Pinpoint the cell where the given text exists, returning its (X, Y) midpoint coordinate. 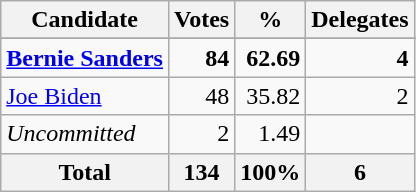
Uncommitted (85, 134)
134 (201, 172)
Delegates (360, 20)
35.82 (270, 96)
48 (201, 96)
Total (85, 172)
4 (360, 58)
62.69 (270, 58)
Bernie Sanders (85, 58)
6 (360, 172)
1.49 (270, 134)
Votes (201, 20)
Candidate (85, 20)
Joe Biden (85, 96)
100% (270, 172)
84 (201, 58)
% (270, 20)
